Capture the cell that displays the provided text and extract its [x, y] central coordinate. 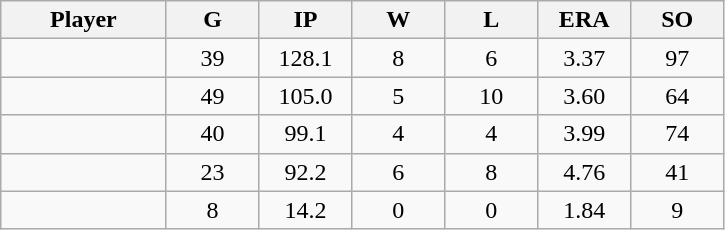
4.76 [584, 172]
G [212, 20]
10 [492, 96]
L [492, 20]
39 [212, 58]
99.1 [306, 134]
Player [84, 20]
97 [678, 58]
9 [678, 210]
3.37 [584, 58]
92.2 [306, 172]
ERA [584, 20]
41 [678, 172]
5 [398, 96]
1.84 [584, 210]
128.1 [306, 58]
23 [212, 172]
14.2 [306, 210]
74 [678, 134]
105.0 [306, 96]
3.60 [584, 96]
40 [212, 134]
3.99 [584, 134]
64 [678, 96]
49 [212, 96]
SO [678, 20]
W [398, 20]
IP [306, 20]
